Scan for the cell matching the given text and deliver its [X, Y] coordinate at center. 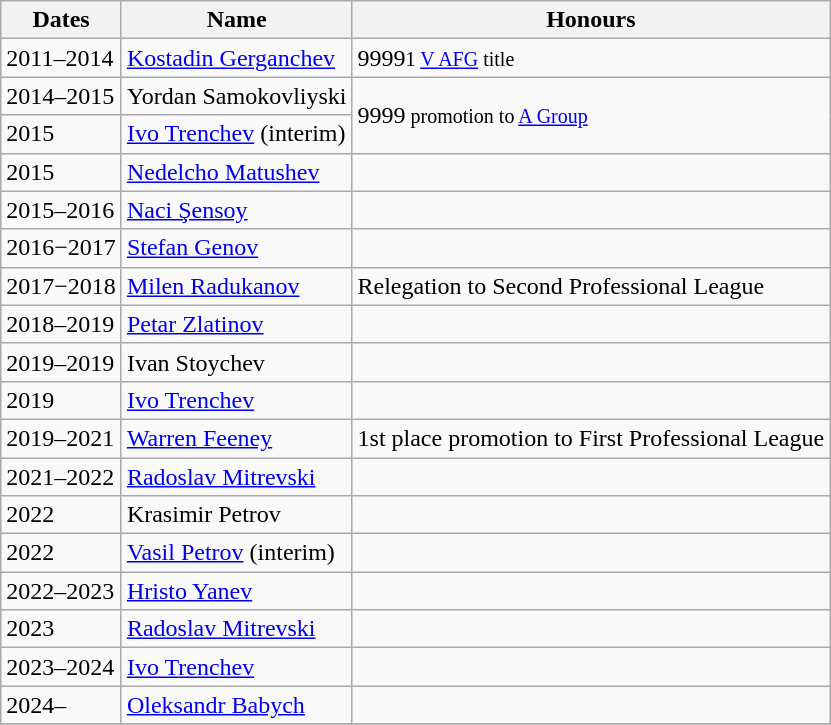
Krasimir Petrov [236, 515]
2014–2015 [62, 96]
Name [236, 20]
2011–2014 [62, 58]
Yordan Samokovliyski [236, 96]
Honours [591, 20]
2019–2019 [62, 362]
99991 V AFG title [591, 58]
2018–2019 [62, 324]
2024– [62, 705]
Dates [62, 20]
Relegation to Second Professional League [591, 286]
Oleksandr Babych [236, 705]
Ivo Trenchev (interim) [236, 134]
9999 promotion to A Group [591, 115]
1st place promotion to First Professional League [591, 438]
Hristo Yanev [236, 591]
2017−2018 [62, 286]
Naci Şensoy [236, 210]
2016−2017 [62, 248]
Petar Zlatinov [236, 324]
2021–2022 [62, 477]
Nedelcho Matushev [236, 172]
2015–2016 [62, 210]
2019 [62, 400]
2022–2023 [62, 591]
2023 [62, 629]
Stefan Genov [236, 248]
Ivan Stoychev [236, 362]
Warren Feeney [236, 438]
Milen Radukanov [236, 286]
2019–2021 [62, 438]
2023–2024 [62, 667]
Kostadin Gerganchev [236, 58]
Vasil Petrov (interim) [236, 553]
